Extract the (X, Y) coordinate from the center of the cell holding the provided text.  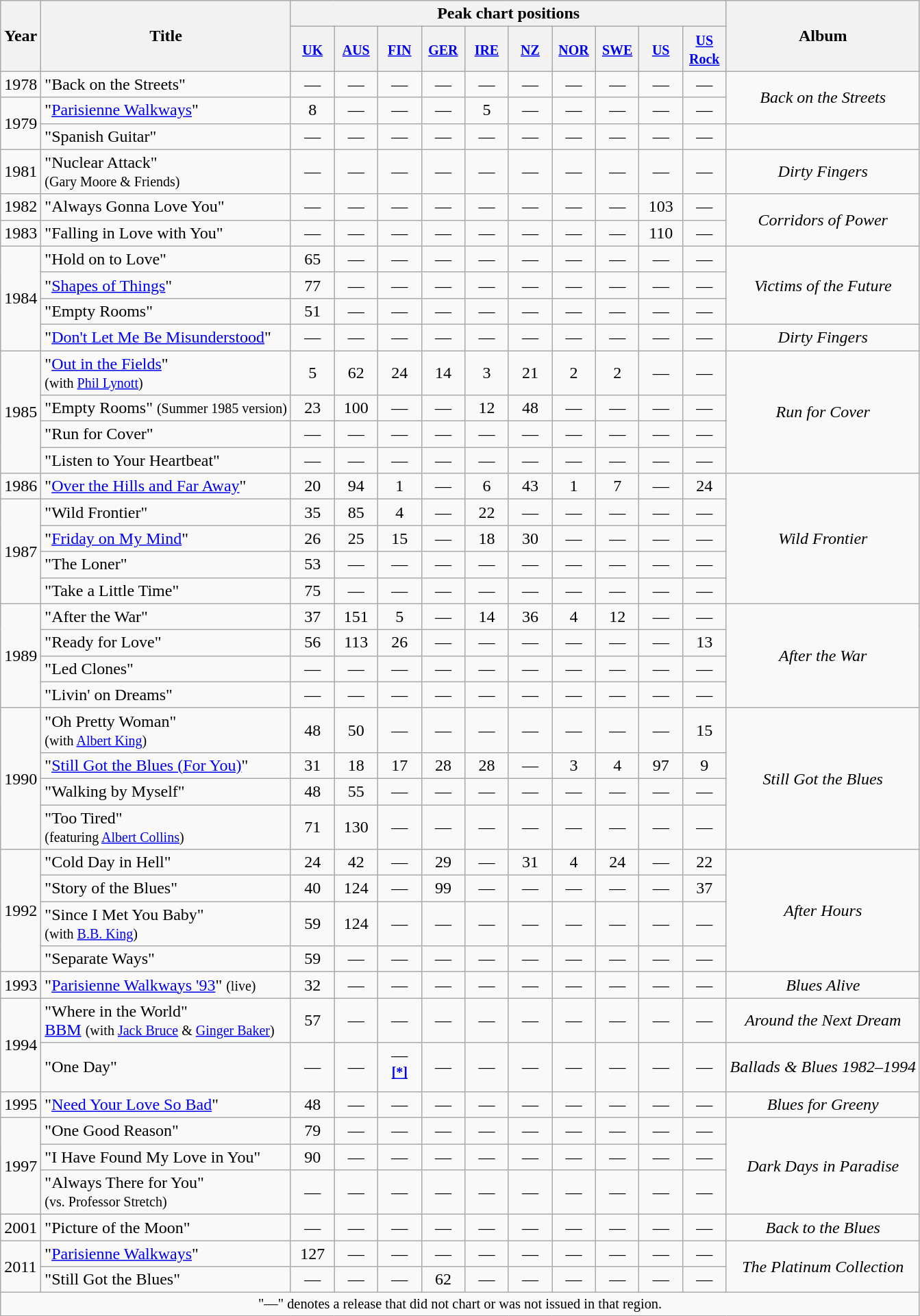
110 (661, 233)
17 (400, 765)
1979 (21, 123)
130 (356, 826)
Back to the Blues (823, 1228)
SWE (617, 49)
"Still Got the Blues (For You)" (166, 765)
Peak chart positions (508, 14)
8 (312, 110)
"Back on the Streets" (166, 84)
"Picture of the Moon" (166, 1228)
1995 (21, 1104)
"Nuclear Attack" (Gary Moore & Friends) (166, 171)
"Where in the World" BBM (with Jack Bruce & Ginger Baker) (166, 1021)
Victims of the Future (823, 285)
151 (356, 617)
Ballads & Blues 1982–1994 (823, 1067)
Blues Alive (823, 985)
79 (312, 1131)
"Listen to Your Heartbeat" (166, 460)
"Empty Rooms" (166, 311)
1983 (21, 233)
"Still Got the Blues" (166, 1280)
The Platinum Collection (823, 1267)
1992 (21, 911)
13 (704, 643)
FIN (400, 49)
1993 (21, 985)
75 (312, 591)
1984 (21, 298)
127 (312, 1254)
"—" denotes a release that did not chart or was not issued in that region. (460, 1304)
40 (312, 889)
NZ (530, 49)
1989 (21, 656)
43 (530, 486)
1982 (21, 207)
21 (530, 373)
30 (530, 538)
After Hours (823, 911)
2001 (21, 1228)
"One Day" (166, 1067)
1990 (21, 778)
Run for Cover (823, 412)
"Hold on to Love" (166, 259)
Wild Frontier (823, 538)
"Parisienne Walkways '93" (live) (166, 985)
"Spanish Guitar" (166, 136)
Around the Next Dream (823, 1021)
50 (356, 730)
7 (617, 486)
1997 (21, 1166)
After the War (823, 656)
85 (356, 512)
56 (312, 643)
"Take a Little Time" (166, 591)
"Falling in Love with You" (166, 233)
"After the War" (166, 617)
1987 (21, 551)
"Over the Hills and Far Away" (166, 486)
42 (356, 862)
"Led Clones" (166, 669)
"Always There for You" (vs. Professor Stretch) (166, 1192)
32 (312, 985)
"Shapes of Things" (166, 285)
35 (312, 512)
Corridors of Power (823, 220)
Still Got the Blues (823, 778)
IRE (487, 49)
GER (443, 49)
100 (356, 408)
"Out in the Fields" (with Phil Lynott) (166, 373)
"One Good Reason" (166, 1131)
94 (356, 486)
Album (823, 36)
1985 (21, 412)
"Story of the Blues" (166, 889)
"Too Tired" (featuring Albert Collins) (166, 826)
"Don't Let Me Be Misunderstood" (166, 337)
71 (312, 826)
Dark Days in Paradise (823, 1166)
"Walking by Myself" (166, 791)
51 (312, 311)
"I Have Found My Love in You" (166, 1157)
"Run for Cover" (166, 434)
113 (356, 643)
"Separate Ways" (166, 959)
20 (312, 486)
99 (443, 889)
90 (312, 1157)
UK (312, 49)
"Friday on My Mind" (166, 538)
US (661, 49)
"Ready for Love" (166, 643)
"Oh Pretty Woman" (with Albert King) (166, 730)
— [*] (400, 1067)
Back on the Streets (823, 97)
23 (312, 408)
US Rock (704, 49)
Year (21, 36)
9 (704, 765)
65 (312, 259)
"Livin' on Dreams" (166, 695)
6 (487, 486)
Blues for Greeny (823, 1104)
"Cold Day in Hell" (166, 862)
25 (356, 538)
53 (312, 564)
1986 (21, 486)
55 (356, 791)
77 (312, 285)
NOR (574, 49)
2011 (21, 1267)
1981 (21, 171)
AUS (356, 49)
"The Loner" (166, 564)
Title (166, 36)
"Need Your Love So Bad" (166, 1104)
1978 (21, 84)
29 (443, 862)
"Empty Rooms" (Summer 1985 version) (166, 408)
"Wild Frontier" (166, 512)
103 (661, 207)
97 (661, 765)
57 (312, 1021)
"Always Gonna Love You" (166, 207)
"Since I Met You Baby" (with B.B. King) (166, 923)
36 (530, 617)
1994 (21, 1045)
